Detect which cell encompasses the target text, then output its (x, y) center coordinate. 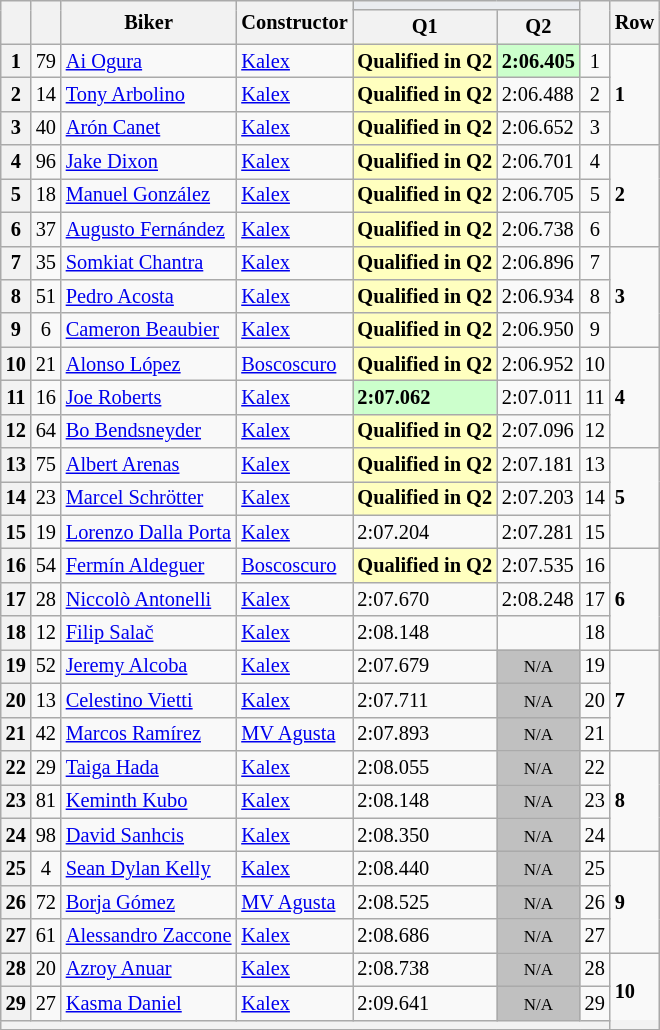
Kasma Daniel (149, 1003)
2:06.701 (538, 162)
Pedro Acosta (149, 296)
Marcos Ramírez (149, 734)
54 (46, 565)
2:06.950 (538, 330)
2:08.248 (538, 599)
2:07.181 (538, 465)
2:07.679 (425, 666)
2:06.896 (538, 263)
Borja Gómez (149, 902)
2:08.350 (425, 835)
2:07.670 (425, 599)
2:07.096 (538, 431)
2:07.011 (538, 397)
Filip Salač (149, 633)
Keminth Kubo (149, 801)
2:08.440 (425, 868)
2:08.686 (425, 936)
79 (46, 61)
37 (46, 229)
Q1 (425, 27)
2:09.641 (425, 1003)
Joe Roberts (149, 397)
2:06.488 (538, 94)
Constructor (294, 22)
Jake Dixon (149, 162)
Azroy Anuar (149, 969)
2:07.062 (425, 397)
40 (46, 128)
51 (46, 296)
2:08.055 (425, 767)
2:06.934 (538, 296)
2:07.711 (425, 700)
2:07.281 (538, 532)
Cameron Beaubier (149, 330)
Bo Bendsneyder (149, 431)
Alonso López (149, 364)
2:06.952 (538, 364)
Augusto Fernández (149, 229)
75 (46, 465)
Taiga Hada (149, 767)
Niccolò Antonelli (149, 599)
2:06.405 (538, 61)
Row (634, 22)
Marcel Schrötter (149, 498)
42 (46, 734)
72 (46, 902)
Lorenzo Dalla Porta (149, 532)
Arón Canet (149, 128)
96 (46, 162)
Tony Arbolino (149, 94)
Sean Dylan Kelly (149, 868)
81 (46, 801)
Biker (149, 22)
98 (46, 835)
Fermín Aldeguer (149, 565)
2:06.705 (538, 195)
David Sanhcis (149, 835)
Somkiat Chantra (149, 263)
2:07.204 (425, 532)
Manuel González (149, 195)
2:07.893 (425, 734)
Celestino Vietti (149, 700)
52 (46, 666)
2:08.738 (425, 969)
Alessandro Zaccone (149, 936)
2:06.652 (538, 128)
61 (46, 936)
Ai Ogura (149, 61)
2:06.738 (538, 229)
Q2 (538, 27)
2:07.535 (538, 565)
Jeremy Alcoba (149, 666)
35 (46, 263)
2:08.525 (425, 902)
2:07.203 (538, 498)
64 (46, 431)
Albert Arenas (149, 465)
